Determine the [x, y] coordinate at the center of the cell enclosing the given text.  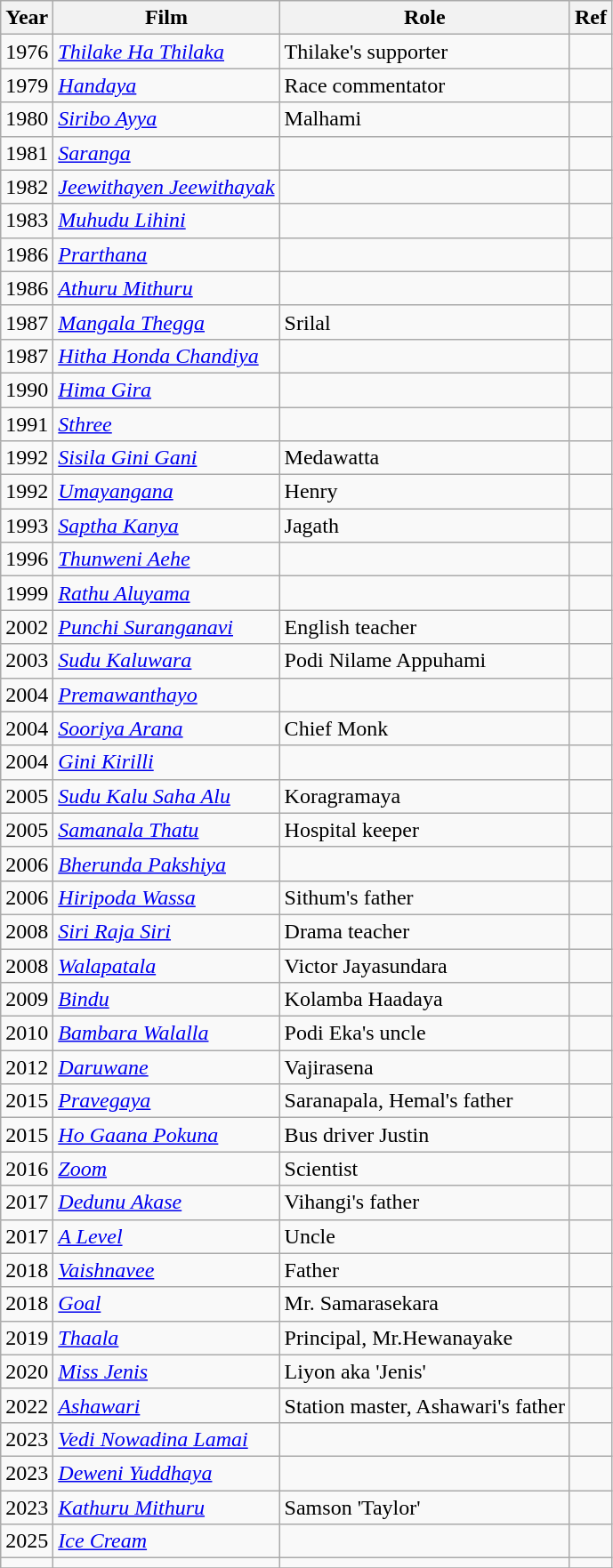
Sthree [166, 424]
Sudu Kalu Saha Alu [166, 796]
Bindu [166, 1000]
A Level [166, 1236]
Prarthana [166, 254]
Hiripoda Wassa [166, 897]
2025 [27, 1541]
Samanala Thatu [166, 830]
Bherunda Pakshiya [166, 864]
Gini Kirilli [166, 762]
Miss Jenis [166, 1371]
Vaishnavee [166, 1270]
Race commentator [424, 85]
Thilake Ha Thilaka [166, 52]
Koragramaya [424, 796]
Rathu Aluyama [166, 593]
Role [424, 18]
Ice Cream [166, 1541]
1993 [27, 526]
1990 [27, 390]
Year [27, 18]
Scientist [424, 1169]
Podi Eka's uncle [424, 1033]
Bus driver Justin [424, 1135]
Walapatala [166, 965]
2009 [27, 1000]
Vedi Nowadina Lamai [166, 1439]
Pravegaya [166, 1101]
2012 [27, 1067]
Hospital keeper [424, 830]
Handaya [166, 85]
Podi Nilame Appuhami [424, 661]
Hima Gira [166, 390]
English teacher [424, 627]
Medawatta [424, 458]
1980 [27, 119]
Saranga [166, 153]
Uncle [424, 1236]
Thunweni Aehe [166, 559]
Mr. Samarasekara [424, 1304]
2019 [27, 1338]
Siribo Ayya [166, 119]
Thilake's supporter [424, 52]
Umayangana [166, 492]
Mangala Thegga [166, 322]
2003 [27, 661]
Saptha Kanya [166, 526]
Ref [591, 18]
Deweni Yuddhaya [166, 1473]
Athuru Mithuru [166, 288]
2002 [27, 627]
Drama teacher [424, 931]
Ho Gaana Pokuna [166, 1135]
Sooriya Arana [166, 728]
Hitha Honda Chandiya [166, 356]
Dedunu Akase [166, 1202]
Vihangi's father [424, 1202]
Premawanthayo [166, 695]
Punchi Suranganavi [166, 627]
Sisila Gini Gani [166, 458]
Bambara Walalla [166, 1033]
Samson 'Taylor' [424, 1508]
Jagath [424, 526]
Malhami [424, 119]
Thaala [166, 1338]
Liyon aka 'Jenis' [424, 1371]
Srilal [424, 322]
Principal, Mr.Hewanayake [424, 1338]
2016 [27, 1169]
Muhudu Lihini [166, 221]
1979 [27, 85]
Siri Raja Siri [166, 931]
Daruwane [166, 1067]
Ashawari [166, 1405]
Father [424, 1270]
2010 [27, 1033]
Kolamba Haadaya [424, 1000]
Station master, Ashawari's father [424, 1405]
1976 [27, 52]
Victor Jayasundara [424, 965]
1999 [27, 593]
1983 [27, 221]
1991 [27, 424]
Henry [424, 492]
1981 [27, 153]
Chief Monk [424, 728]
Kathuru Mithuru [166, 1508]
Film [166, 18]
Jeewithayen Jeewithayak [166, 187]
Goal [166, 1304]
Sithum's father [424, 897]
1996 [27, 559]
Sudu Kaluwara [166, 661]
2020 [27, 1371]
1982 [27, 187]
2022 [27, 1405]
Vajirasena [424, 1067]
Saranapala, Hemal's father [424, 1101]
Zoom [166, 1169]
